Determine the [x, y] coordinate at the center of the cell enclosing the given text.  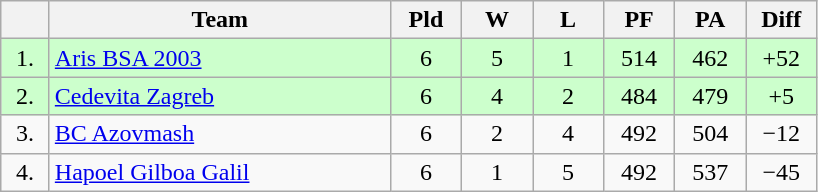
Cedevita Zagreb [220, 96]
504 [710, 134]
479 [710, 96]
W [496, 20]
+5 [782, 96]
+52 [782, 58]
4. [26, 172]
Pld [426, 20]
L [568, 20]
3. [26, 134]
−12 [782, 134]
Team [220, 20]
537 [710, 172]
−45 [782, 172]
Diff [782, 20]
484 [640, 96]
2. [26, 96]
Hapoel Gilboa Galil [220, 172]
PF [640, 20]
PA [710, 20]
1. [26, 58]
462 [710, 58]
514 [640, 58]
Aris BSA 2003 [220, 58]
BC Azovmash [220, 134]
